Extract the [X, Y] coordinate from the center of the cell holding the provided text.  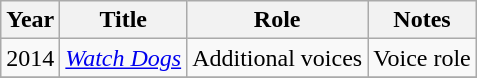
2014 [30, 58]
Year [30, 20]
Role [278, 20]
Watch Dogs [124, 58]
Notes [422, 20]
Voice role [422, 58]
Title [124, 20]
Additional voices [278, 58]
